Scan for the cell matching the given text and deliver its [X, Y] coordinate at center. 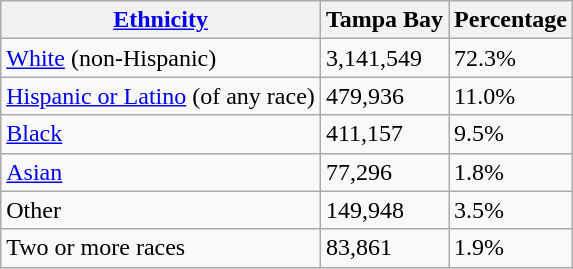
Hispanic or Latino (of any race) [161, 96]
Black [161, 134]
Asian [161, 172]
479,936 [384, 96]
9.5% [511, 134]
Percentage [511, 20]
Two or more races [161, 248]
72.3% [511, 58]
1.8% [511, 172]
83,861 [384, 248]
411,157 [384, 134]
77,296 [384, 172]
1.9% [511, 248]
Tampa Bay [384, 20]
Ethnicity [161, 20]
Other [161, 210]
149,948 [384, 210]
3.5% [511, 210]
11.0% [511, 96]
3,141,549 [384, 58]
White (non-Hispanic) [161, 58]
